Detect which cell encompasses the target text, then output its (x, y) center coordinate. 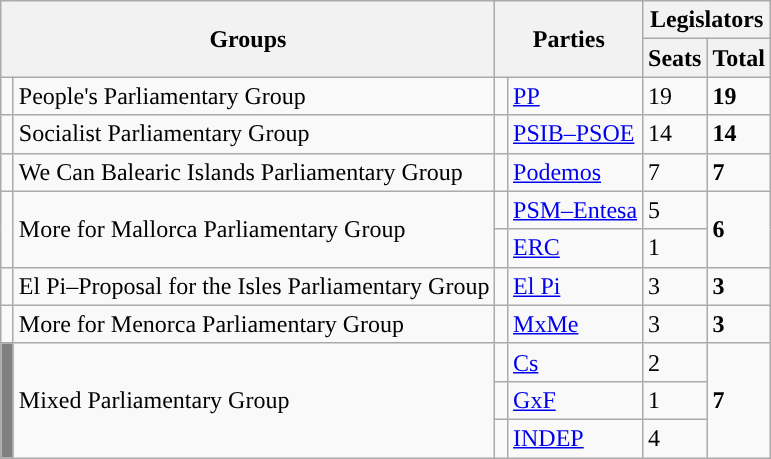
5 (675, 210)
4 (675, 438)
Seats (675, 58)
ERC (576, 248)
MxMe (576, 324)
PSIB–PSOE (576, 134)
People's Parliamentary Group (254, 96)
Socialist Parliamentary Group (254, 134)
More for Menorca Parliamentary Group (254, 324)
We Can Balearic Islands Parliamentary Group (254, 172)
Podemos (576, 172)
Legislators (707, 20)
Groups (248, 39)
Cs (576, 362)
PP (576, 96)
El Pi (576, 286)
More for Mallorca Parliamentary Group (254, 229)
Total (739, 58)
El Pi–Proposal for the Isles Parliamentary Group (254, 286)
6 (739, 229)
PSM–Entesa (576, 210)
Mixed Parliamentary Group (254, 400)
2 (675, 362)
INDEP (576, 438)
Parties (569, 39)
GxF (576, 400)
